Pinpoint the cell where the given text exists, returning its (X, Y) midpoint coordinate. 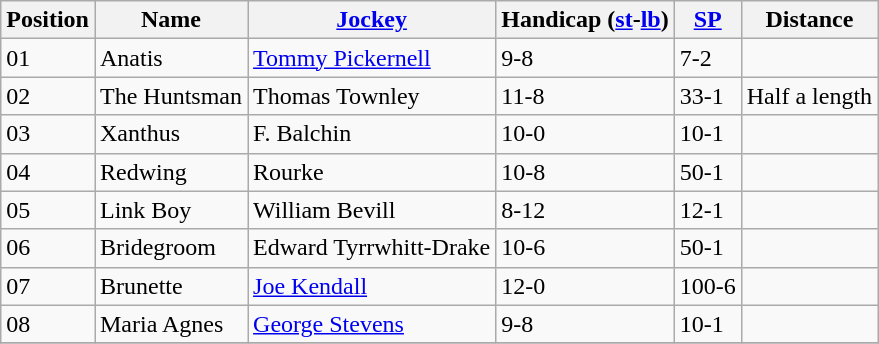
Name (170, 20)
10-0 (585, 134)
Position (48, 20)
04 (48, 172)
F. Balchin (372, 134)
06 (48, 248)
Distance (809, 20)
The Huntsman (170, 96)
10-8 (585, 172)
SP (708, 20)
Link Boy (170, 210)
7-2 (708, 58)
George Stevens (372, 324)
Joe Kendall (372, 286)
William Bevill (372, 210)
07 (48, 286)
11-8 (585, 96)
Thomas Townley (372, 96)
03 (48, 134)
Tommy Pickernell (372, 58)
Brunette (170, 286)
02 (48, 96)
10-6 (585, 248)
Half a length (809, 96)
Handicap (st-lb) (585, 20)
Xanthus (170, 134)
33-1 (708, 96)
Maria Agnes (170, 324)
Edward Tyrrwhitt-Drake (372, 248)
Anatis (170, 58)
Redwing (170, 172)
100-6 (708, 286)
Jockey (372, 20)
01 (48, 58)
05 (48, 210)
08 (48, 324)
Bridegroom (170, 248)
Rourke (372, 172)
12-0 (585, 286)
8-12 (585, 210)
12-1 (708, 210)
